Output the (x, y) coordinate of the center of the cell containing the given text.  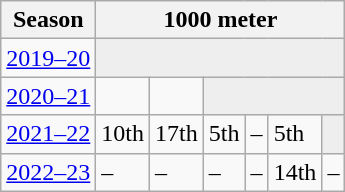
2022–23 (48, 172)
2021–22 (48, 134)
10th (123, 134)
2020–21 (48, 96)
Season (48, 20)
14th (295, 172)
2019–20 (48, 58)
17th (177, 134)
1000 meter (220, 20)
